Locate the cell with the specified text and output its [X, Y] center coordinate. 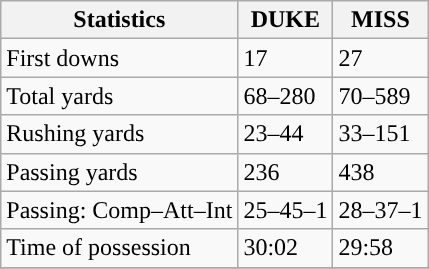
Time of possession [120, 248]
17 [286, 58]
70–589 [380, 96]
MISS [380, 20]
236 [286, 172]
25–45–1 [286, 210]
29:58 [380, 248]
DUKE [286, 20]
First downs [120, 58]
Passing: Comp–Att–Int [120, 210]
Total yards [120, 96]
Statistics [120, 20]
68–280 [286, 96]
438 [380, 172]
33–151 [380, 134]
Passing yards [120, 172]
30:02 [286, 248]
Rushing yards [120, 134]
27 [380, 58]
28–37–1 [380, 210]
23–44 [286, 134]
